For the text-containing cell, return its midpoint in [X, Y] coordinate format. 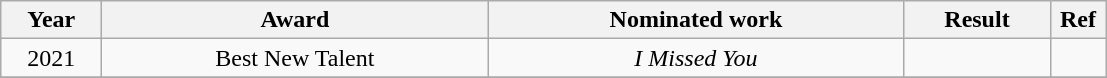
Result [977, 20]
I Missed You [696, 58]
2021 [52, 58]
Award [295, 20]
Ref [1078, 20]
Nominated work [696, 20]
Best New Talent [295, 58]
Year [52, 20]
